Extract the (x, y) coordinate from the center of the cell holding the provided text.  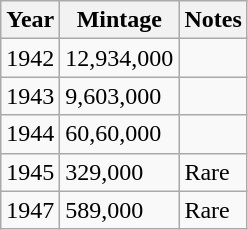
60,60,000 (120, 134)
589,000 (120, 210)
1942 (30, 58)
Notes (213, 20)
Year (30, 20)
1945 (30, 172)
12,934,000 (120, 58)
1943 (30, 96)
1944 (30, 134)
1947 (30, 210)
9,603,000 (120, 96)
329,000 (120, 172)
Mintage (120, 20)
